Return the [X, Y] coordinate for the center point of the cell that contains the specified text.  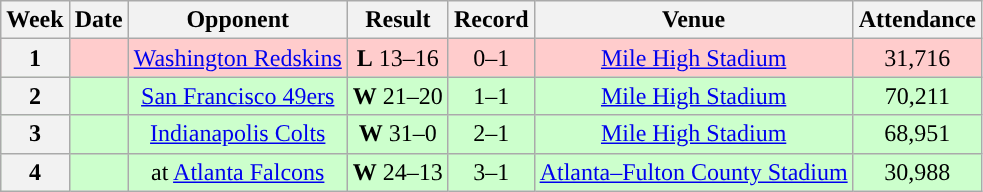
Indianapolis Colts [238, 134]
W 31–0 [398, 134]
W 24–13 [398, 172]
L 13–16 [398, 58]
Washington Redskins [238, 58]
31,716 [917, 58]
68,951 [917, 134]
Date [98, 20]
3–1 [491, 172]
Venue [694, 20]
3 [35, 134]
W 21–20 [398, 96]
0–1 [491, 58]
Week [35, 20]
70,211 [917, 96]
30,988 [917, 172]
San Francisco 49ers [238, 96]
2 [35, 96]
at Atlanta Falcons [238, 172]
Attendance [917, 20]
Record [491, 20]
1 [35, 58]
Atlanta–Fulton County Stadium [694, 172]
Result [398, 20]
1–1 [491, 96]
2–1 [491, 134]
4 [35, 172]
Opponent [238, 20]
